For the text-containing cell, return its midpoint in [x, y] coordinate format. 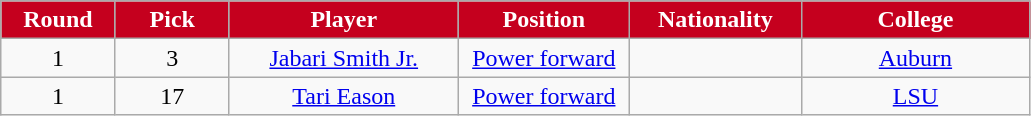
Tari Eason [344, 96]
Player [344, 20]
LSU [916, 96]
Nationality [716, 20]
College [916, 20]
Pick [172, 20]
Position [544, 20]
17 [172, 96]
Auburn [916, 58]
Jabari Smith Jr. [344, 58]
3 [172, 58]
Round [58, 20]
